Search for the cell housing the specified text and yield its (x, y) center coordinate. 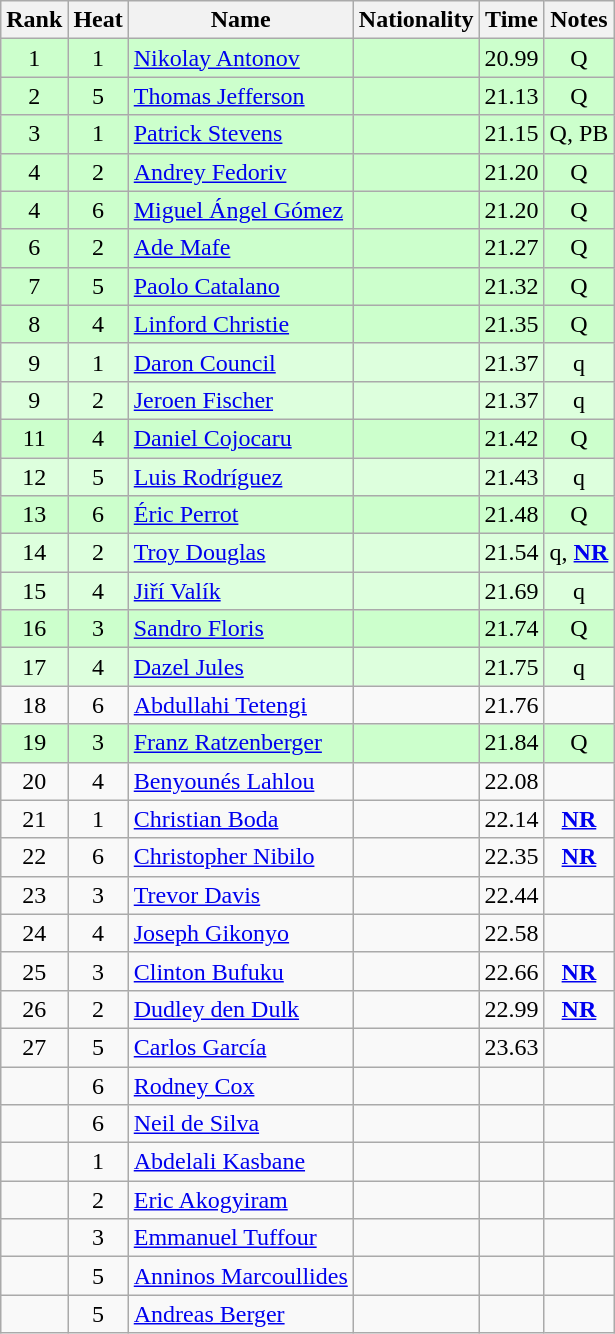
Neil de Silva (240, 1124)
21.32 (512, 286)
Jiří Valík (240, 591)
21.42 (512, 438)
8 (34, 324)
21.69 (512, 591)
Name (240, 20)
Benyounés Lahlou (240, 781)
Emmanuel Tuffour (240, 1238)
24 (34, 933)
Rank (34, 20)
Dudley den Dulk (240, 1009)
Ade Mafe (240, 248)
Heat (98, 20)
Christian Boda (240, 819)
21.48 (512, 515)
Andrey Fedoriv (240, 172)
26 (34, 1009)
Nikolay Antonov (240, 58)
21.75 (512, 667)
21.15 (512, 134)
Troy Douglas (240, 553)
Anninos Marcoullides (240, 1276)
Carlos García (240, 1047)
Thomas Jefferson (240, 96)
7 (34, 286)
21.13 (512, 96)
Joseph Gikonyo (240, 933)
21.84 (512, 743)
Dazel Jules (240, 667)
22.58 (512, 933)
Daniel Cojocaru (240, 438)
Nationality (416, 20)
12 (34, 477)
Éric Perrot (240, 515)
21.43 (512, 477)
13 (34, 515)
Luis Rodríguez (240, 477)
16 (34, 629)
22.44 (512, 895)
Paolo Catalano (240, 286)
Sandro Floris (240, 629)
Rodney Cox (240, 1085)
Abdelali Kasbane (240, 1162)
Jeroen Fischer (240, 400)
Abdullahi Tetengi (240, 705)
19 (34, 743)
15 (34, 591)
Franz Ratzenberger (240, 743)
22.35 (512, 857)
21.54 (512, 553)
23 (34, 895)
Patrick Stevens (240, 134)
20 (34, 781)
22.08 (512, 781)
Daron Council (240, 362)
21 (34, 819)
21.35 (512, 324)
21.27 (512, 248)
Christopher Nibilo (240, 857)
20.99 (512, 58)
q, NR (579, 553)
Miguel Ángel Gómez (240, 210)
22 (34, 857)
11 (34, 438)
18 (34, 705)
23.63 (512, 1047)
Andreas Berger (240, 1314)
Notes (579, 20)
Linford Christie (240, 324)
22.66 (512, 971)
Eric Akogyiram (240, 1200)
27 (34, 1047)
14 (34, 553)
Q, PB (579, 134)
21.74 (512, 629)
Trevor Davis (240, 895)
25 (34, 971)
Clinton Bufuku (240, 971)
22.99 (512, 1009)
Time (512, 20)
17 (34, 667)
21.76 (512, 705)
22.14 (512, 819)
